Pinpoint the cell where the given text exists, returning its [X, Y] midpoint coordinate. 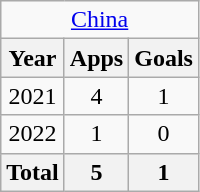
0 [164, 134]
Year [33, 58]
China [100, 20]
5 [96, 172]
Total [33, 172]
Goals [164, 58]
2022 [33, 134]
Apps [96, 58]
2021 [33, 96]
4 [96, 96]
